Scan for the cell matching the given text and deliver its [X, Y] coordinate at center. 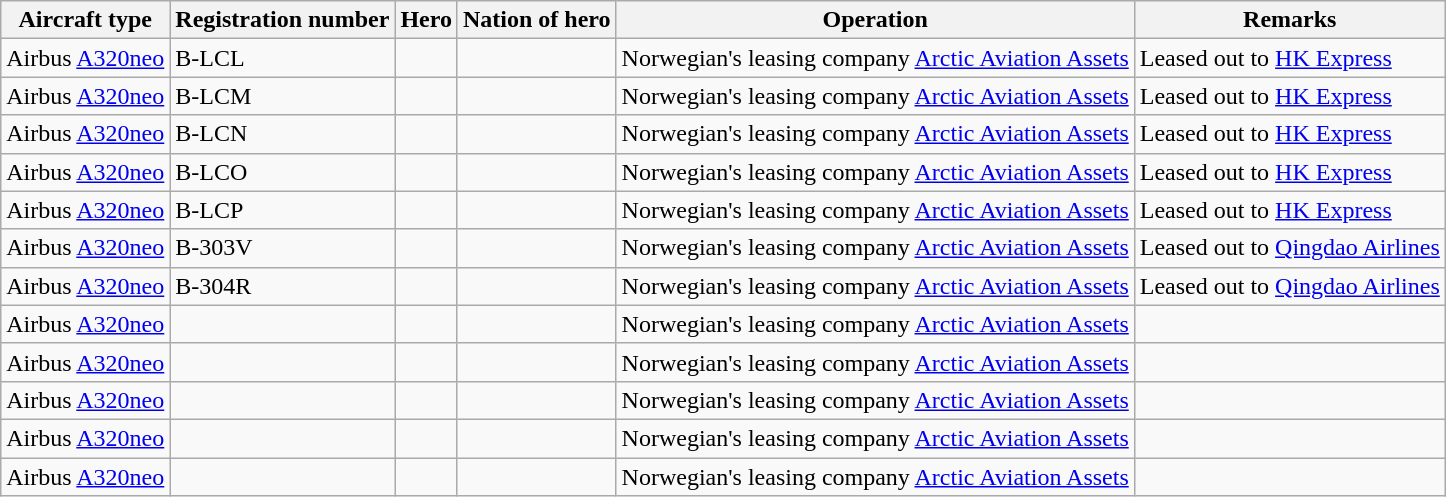
B-LCL [282, 58]
Operation [875, 20]
B-303V [282, 248]
Aircraft type [86, 20]
Hero [426, 20]
B-LCP [282, 210]
Remarks [1290, 20]
B-LCM [282, 96]
Registration number [282, 20]
B-LCN [282, 134]
B-LCO [282, 172]
Nation of hero [536, 20]
B-304R [282, 286]
